Provide the (x, y) coordinate of the cell's center where the given text is located.  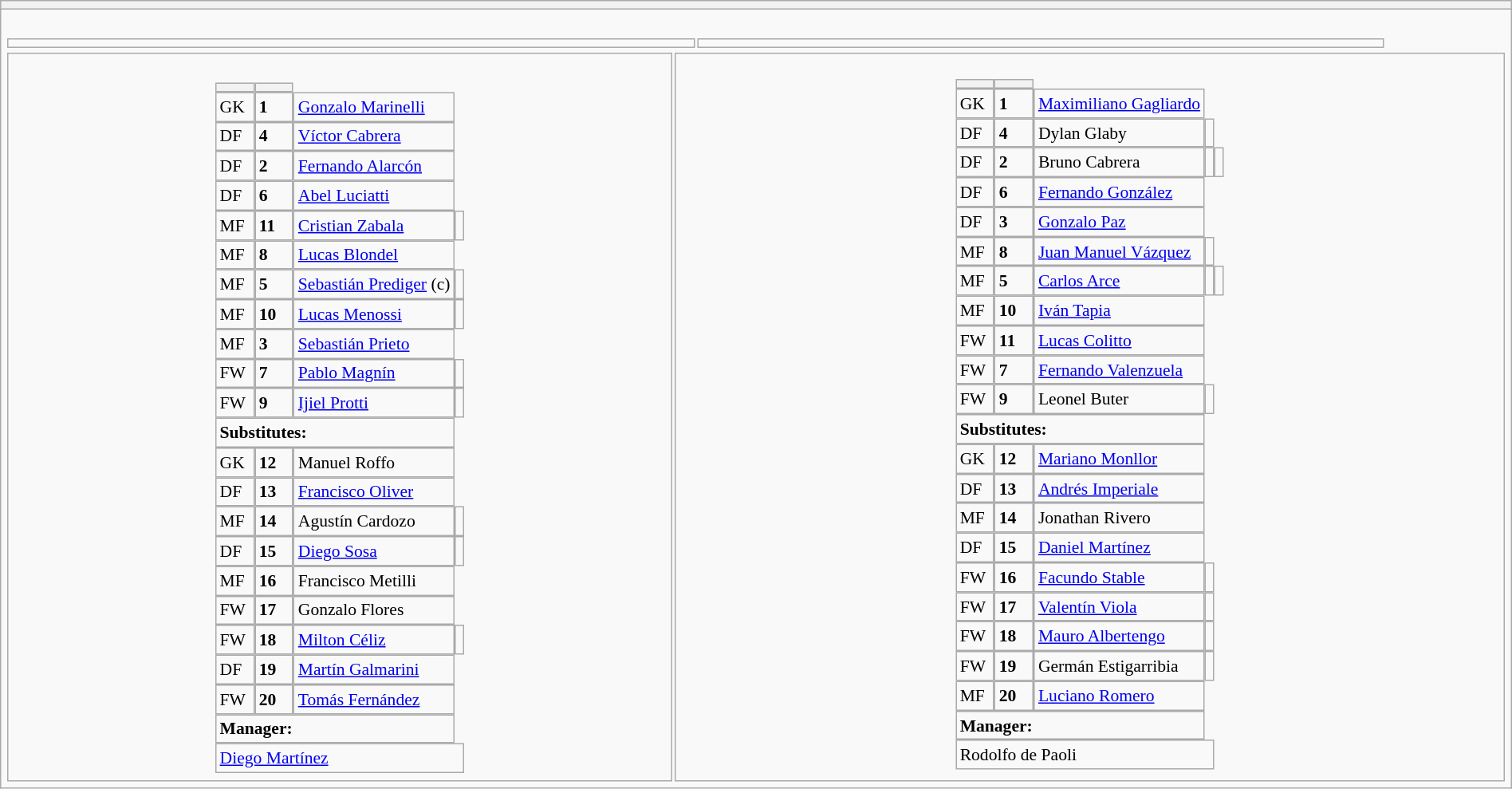
Fernando Alarcón (374, 166)
Carlos Arce (1120, 281)
Germán Estigarribia (1120, 665)
Pablo Magnín (374, 373)
Sebastián Prieto (374, 343)
Maximiliano Gagliardo (1120, 104)
Manuel Roffo (374, 463)
Luciano Romero (1120, 696)
Leonel Buter (1120, 399)
Rodolfo de Paoli (1085, 755)
Facundo Stable (1120, 578)
Daniel Martínez (1120, 547)
Francisco Metilli (374, 581)
Dylan Glaby (1120, 132)
Gonzalo Marinelli (374, 107)
Sebastián Prediger (c) (374, 284)
Lucas Blondel (374, 255)
Lucas Colitto (1120, 340)
Jonathan Rivero (1120, 519)
Andrés Imperiale (1120, 488)
Iván Tapia (1120, 311)
Gonzalo Flores (374, 610)
Gonzalo Paz (1120, 222)
Mauro Albertengo (1120, 637)
Diego Sosa (374, 550)
Diego Martínez (340, 758)
Víctor Cabrera (374, 136)
Juan Manuel Vázquez (1120, 251)
Milton Céliz (374, 640)
Ijiel Protti (374, 402)
Mariano Monllor (1120, 458)
Bruno Cabrera (1120, 163)
Fernando Valenzuela (1120, 370)
Valentín Viola (1120, 606)
Lucas Menossi (374, 314)
Cristian Zabala (374, 225)
Francisco Oliver (374, 491)
Abel Luciatti (374, 195)
Fernando González (1120, 191)
Agustín Cardozo (374, 522)
Tomás Fernández (374, 699)
Martín Galmarini (374, 669)
